Identify which cell holds the provided text, then report its [x, y] central coordinate. 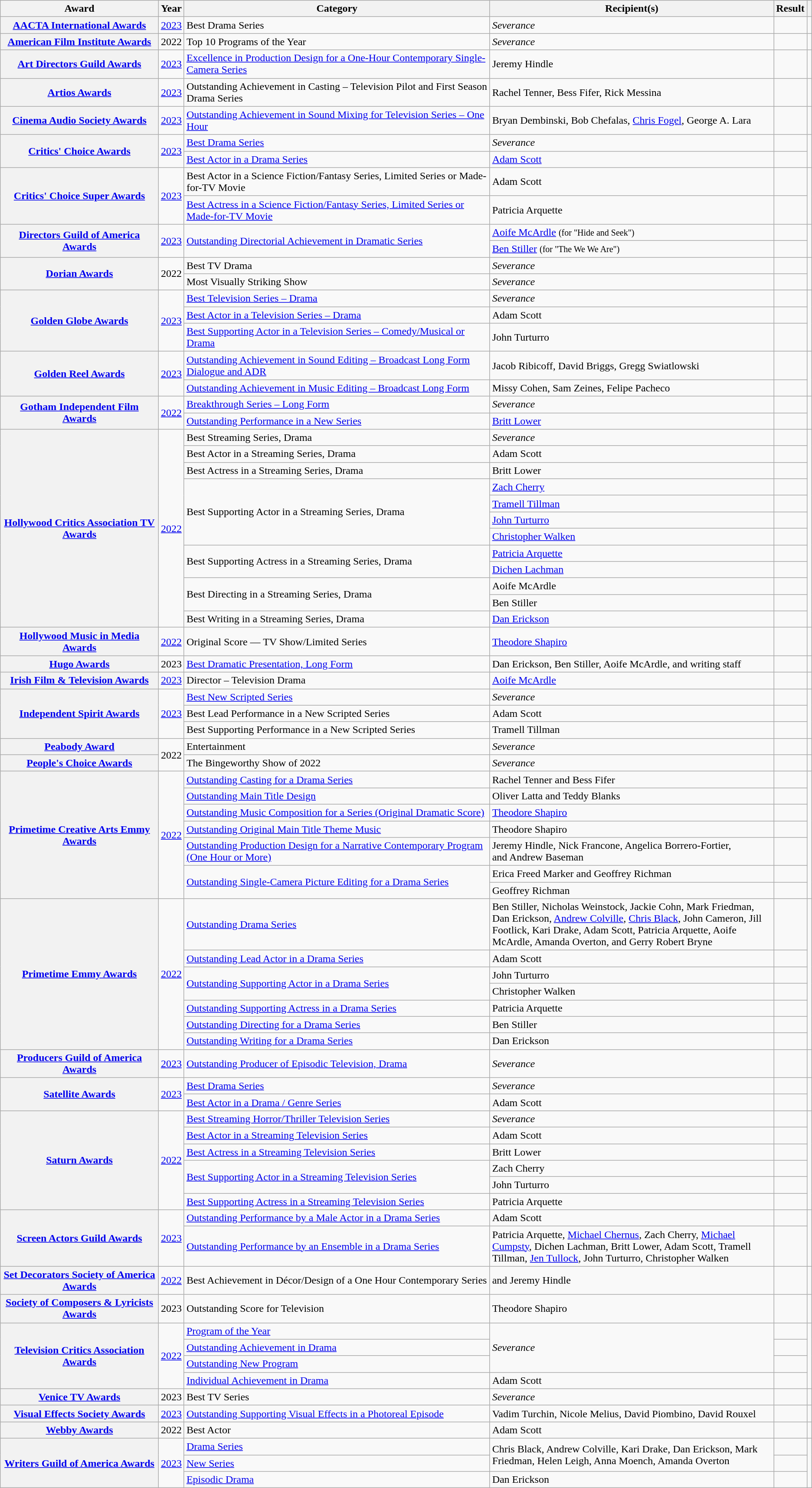
Outstanding New Program [337, 1364]
Outstanding Production Design for a Narrative Contemporary Program (One Hour or More) [337, 851]
Best Dramatic Presentation, Long Form [337, 664]
Episodic Drama [337, 1480]
Geoffrey Richman [632, 890]
Golden Globe Awards [80, 321]
Best Actress in a Science Fiction/Fantasy Series, Limited Series or Made-for-TV Movie [337, 210]
Best Actor [337, 1430]
Result [790, 9]
Outstanding Lead Actor in a Drama Series [337, 959]
Outstanding Original Main Title Theme Music [337, 829]
Best Supporting Performance in a New Scripted Series [337, 730]
Best Actor in a Drama Series [337, 159]
Missy Cohen, Sam Zeines, Felipe Pacheco [632, 388]
Society of Composers & Lyricists Awards [80, 1309]
Outstanding Directorial Achievement in Dramatic Series [337, 240]
Outstanding Writing for a Drama Series [337, 1041]
Best Actor in a Streaming Television Series [337, 1135]
New Series [337, 1463]
Program of the Year [337, 1331]
Irish Film & Television Awards [80, 680]
Best TV Drama [337, 265]
Top 10 Programs of the Year [337, 42]
Outstanding Achievement in Sound Editing – Broadcast Long Form Dialogue and ADR [337, 365]
Jeremy Hindle, Nick Francone, Angelica Borrero-Fortier, and Andrew Baseman [632, 851]
Webby Awards [80, 1430]
Dichen Lachman [632, 570]
Best Lead Performance in a New Scripted Series [337, 713]
Writers Guild of America Awards [80, 1463]
Best Directing in a Streaming Series, Drama [337, 595]
Gotham Independent Film Awards [80, 413]
Excellence in Production Design for a One-Hour Contemporary Single-Camera Series [337, 64]
Hollywood Music in Media Awards [80, 641]
Outstanding Main Title Design [337, 796]
Best Television Series – Drama [337, 299]
Ben Stiller (for "The We We Are") [632, 249]
Breakthrough Series – Long Form [337, 404]
Best Supporting Actor in a Television Series – Comedy/Musical or Drama [337, 338]
Chris Black, Andrew Colville, Kari Drake, Dan Erickson, Mark Friedman, Helen Leigh, Anna Moench, Amanda Overton [632, 1455]
Best New Scripted Series [337, 697]
Outstanding Supporting Visual Effects in a Photoreal Episode [337, 1413]
Best Streaming Horror/Thriller Television Series [337, 1119]
Hugo Awards [80, 664]
Outstanding Supporting Actor in a Drama Series [337, 983]
Outstanding Achievement in Sound Mixing for Television Series – One Hour [337, 121]
Best Streaming Series, Drama [337, 437]
Best Supporting Actor in a Streaming Series, Drama [337, 512]
Outstanding Producer of Episodic Television, Drama [337, 1063]
Outstanding Music Composition for a Series (Original Dramatic Score) [337, 812]
Primetime Emmy Awards [80, 974]
Best Actor in a Television Series – Drama [337, 315]
Dorian Awards [80, 273]
Most Visually Striking Show [337, 282]
Hollywood Critics Association TV Awards [80, 529]
Outstanding Achievement in Music Editing – Broadcast Long Form [337, 388]
Critics' Choice Awards [80, 151]
Category [337, 9]
Best Actor in a Streaming Series, Drama [337, 454]
Best Writing in a Streaming Series, Drama [337, 619]
Outstanding Directing for a Drama Series [337, 1025]
Best Actress in a Streaming Television Series [337, 1152]
Outstanding Single-Camera Picture Editing for a Drama Series [337, 882]
Rachel Tenner and Bess Fifer [632, 779]
Drama Series [337, 1446]
Aoife McArdle (for "Hide and Seek") [632, 232]
Best Actor in a Science Fiction/Fantasy Series, Limited Series or Made-for-TV Movie [337, 181]
Director – Television Drama [337, 680]
Outstanding Achievement in Drama [337, 1347]
People's Choice Awards [80, 763]
Recipient(s) [632, 9]
Outstanding Performance in a New Series [337, 421]
Oliver Latta and Teddy Blanks [632, 796]
Visual Effects Society Awards [80, 1413]
American Film Institute Awards [80, 42]
The Bingeworthy Show of 2022 [337, 763]
Best Supporting Actor in a Streaming Television Series [337, 1177]
Producers Guild of America Awards [80, 1063]
Rachel Tenner, Bess Fifer, Rick Messina [632, 92]
Artios Awards [80, 92]
Primetime Creative Arts Emmy Awards [80, 835]
Jacob Ribicoff, David Briggs, Gregg Swiatlowski [632, 365]
Set Decorators Society of America Awards [80, 1280]
Peabody Award [80, 746]
Outstanding Achievement in Casting – Television Pilot and First Season Drama Series [337, 92]
Outstanding Drama Series [337, 924]
Award [80, 9]
Outstanding Score for Television [337, 1309]
Outstanding Performance by a Male Actor in a Drama Series [337, 1218]
Television Critics Association Awards [80, 1356]
Outstanding Casting for a Drama Series [337, 779]
Outstanding Performance by an Ensemble in a Drama Series [337, 1246]
Directors Guild of America Awards [80, 240]
Outstanding Supporting Actress in a Drama Series [337, 1008]
Best Supporting Actress in a Streaming Television Series [337, 1202]
Original Score — TV Show/Limited Series [337, 641]
and Jeremy Hindle [632, 1280]
Bryan Dembinski, Bob Chefalas, Chris Fogel, George A. Lara [632, 121]
Best Actress in a Streaming Series, Drama [337, 470]
Erica Freed Marker and Geoffrey Richman [632, 874]
Screen Actors Guild Awards [80, 1238]
Independent Spirit Awards [80, 713]
Cinema Audio Society Awards [80, 121]
Saturn Awards [80, 1160]
Individual Achievement in Drama [337, 1380]
AACTA International Awards [80, 25]
Vadim Turchin, Nicole Melius, David Piombino, David Rouxel [632, 1413]
Best Actor in a Drama / Genre Series [337, 1102]
Jeremy Hindle [632, 64]
Critics' Choice Super Awards [80, 196]
Venice TV Awards [80, 1397]
Year [171, 9]
Art Directors Guild Awards [80, 64]
Best Supporting Actress in a Streaming Series, Drama [337, 562]
Dan Erickson, Ben Stiller, Aoife McArdle, and writing staff [632, 664]
Golden Reel Awards [80, 374]
Entertainment [337, 746]
Satellite Awards [80, 1094]
Best Achievement in Décor/Design of a One Hour Contemporary Series [337, 1280]
Best TV Series [337, 1397]
